Extract the [x, y] coordinate from the center of the cell holding the provided text.  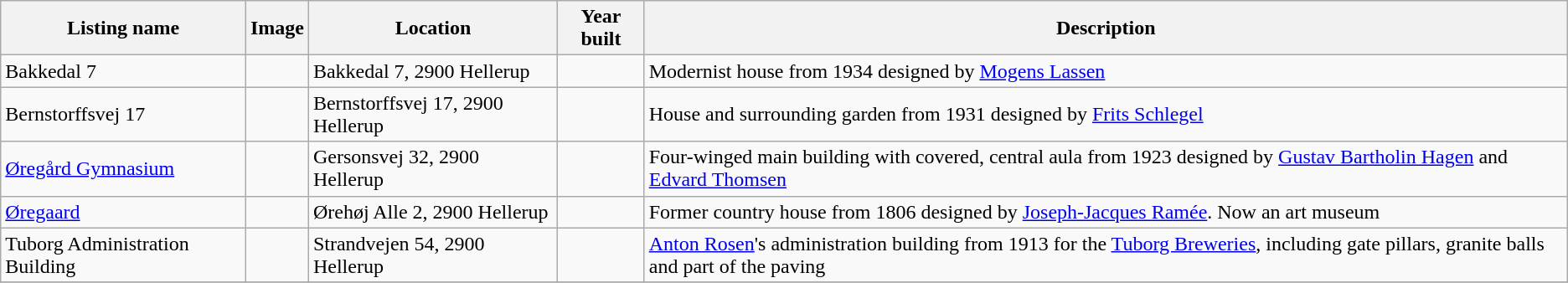
Listing name [124, 28]
Location [432, 28]
Bernstorffsvej 17 [124, 114]
Four-winged main building with covered, central aula from 1923 designed by Gustav Bartholin Hagen and Edvard Thomsen [1106, 169]
Image [276, 28]
Ørehøj Alle 2, 2900 Hellerup [432, 212]
Description [1106, 28]
Bakkedal 7 [124, 71]
Anton Rosen's administration building from 1913 for the Tuborg Breweries, including gate pillars, granite balls and part of the paving [1106, 255]
Bernstorffsvej 17, 2900 Hellerup [432, 114]
Former country house from 1806 designed by Joseph-Jacques Ramée. Now an art museum [1106, 212]
Øregaard [124, 212]
Gersonsvej 32, 2900 Hellerup [432, 169]
Tuborg Administration Building [124, 255]
Øregård Gymnasium [124, 169]
House and surrounding garden from 1931 designed by Frits Schlegel [1106, 114]
Bakkedal 7, 2900 Hellerup [432, 71]
Strandvejen 54, 2900 Hellerup [432, 255]
Modernist house from 1934 designed by Mogens Lassen [1106, 71]
Year built [601, 28]
